Identify which cell holds the provided text, then report its [x, y] central coordinate. 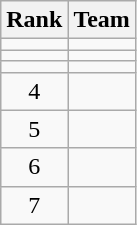
Team [102, 20]
5 [34, 129]
4 [34, 91]
7 [34, 205]
Rank [34, 20]
6 [34, 167]
